Output the [X, Y] coordinate of the center of the cell containing the given text.  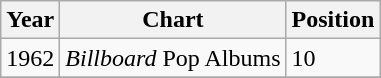
Position [333, 20]
Chart [173, 20]
Billboard Pop Albums [173, 58]
1962 [30, 58]
10 [333, 58]
Year [30, 20]
